Scan for the cell matching the given text and deliver its [X, Y] coordinate at center. 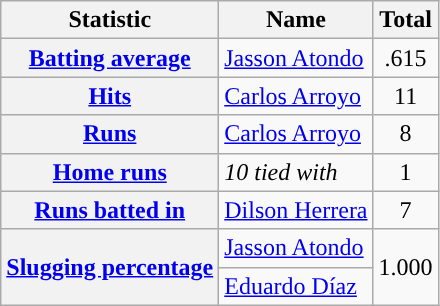
Dilson Herrera [296, 210]
10 tied with [296, 172]
.615 [406, 58]
Name [296, 20]
11 [406, 96]
Runs batted in [110, 210]
1 [406, 172]
Batting average [110, 58]
1.000 [406, 267]
Statistic [110, 20]
7 [406, 210]
Slugging percentage [110, 267]
Home runs [110, 172]
Total [406, 20]
Runs [110, 134]
Hits [110, 96]
8 [406, 134]
Eduardo Díaz [296, 286]
